Output the [x, y] coordinate of the center of the cell containing the given text.  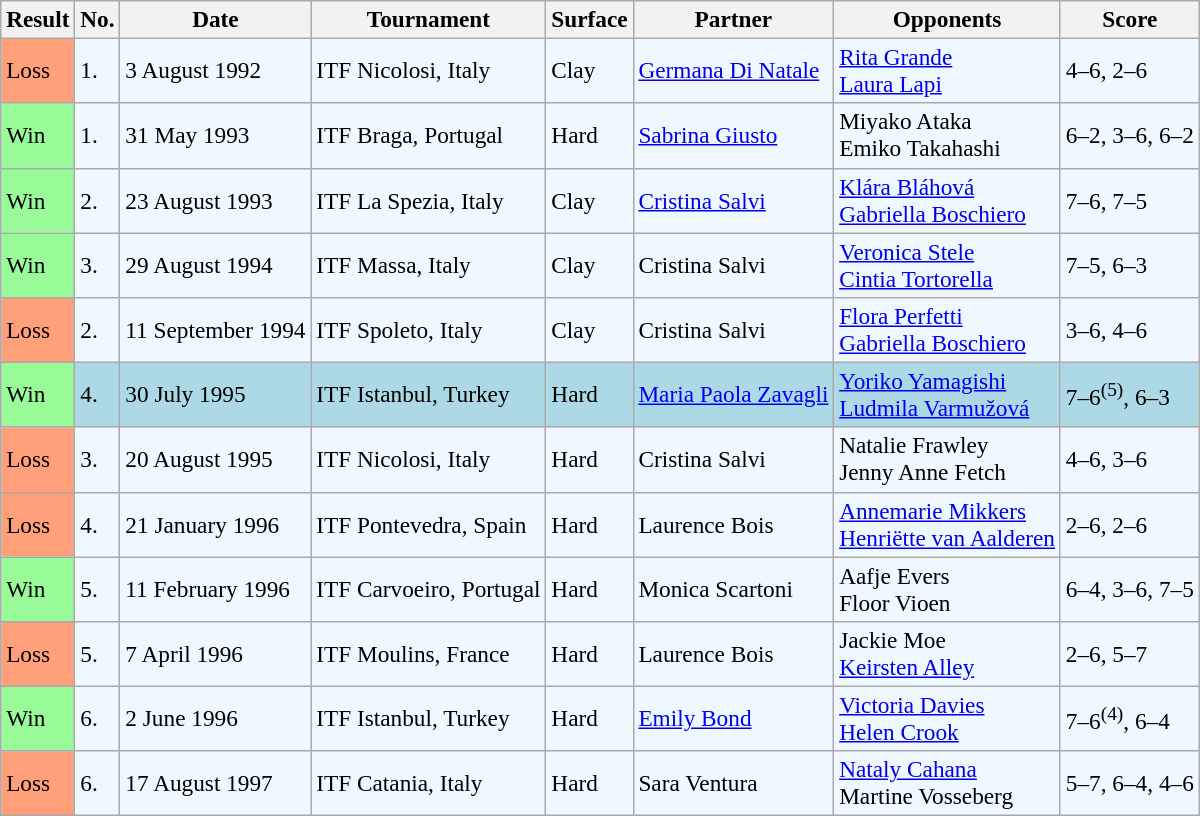
29 August 1994 [216, 264]
No. [98, 19]
Opponents [948, 19]
4–6, 2–6 [1130, 70]
Yoriko Yamagishi Ludmila Varmužová [948, 394]
Miyako Ataka Emiko Takahashi [948, 136]
Veronica Stele Cintia Tortorella [948, 264]
5–7, 6–4, 4–6 [1130, 784]
11 February 1996 [216, 588]
7–6(4), 6–4 [1130, 718]
7–6, 7–5 [1130, 200]
30 July 1995 [216, 394]
6–2, 3–6, 6–2 [1130, 136]
17 August 1997 [216, 784]
Maria Paola Zavagli [734, 394]
23 August 1993 [216, 200]
Nataly Cahana Martine Vosseberg [948, 784]
7 April 1996 [216, 654]
11 September 1994 [216, 330]
7–5, 6–3 [1130, 264]
ITF Braga, Portugal [428, 136]
Result [38, 19]
Germana Di Natale [734, 70]
Klára Bláhová Gabriella Boschiero [948, 200]
6–4, 3–6, 7–5 [1130, 588]
Aafje Evers Floor Vioen [948, 588]
Annemarie Mikkers Henriëtte van Aalderen [948, 524]
ITF Catania, Italy [428, 784]
Flora Perfetti Gabriella Boschiero [948, 330]
ITF La Spezia, Italy [428, 200]
3–6, 4–6 [1130, 330]
4–6, 3–6 [1130, 460]
ITF Carvoeiro, Portugal [428, 588]
Victoria Davies Helen Crook [948, 718]
ITF Massa, Italy [428, 264]
7–6(5), 6–3 [1130, 394]
Jackie Moe Keirsten Alley [948, 654]
ITF Spoleto, Italy [428, 330]
Rita Grande Laura Lapi [948, 70]
2 June 1996 [216, 718]
Emily Bond [734, 718]
ITF Pontevedra, Spain [428, 524]
2–6, 5–7 [1130, 654]
Surface [590, 19]
Sabrina Giusto [734, 136]
Natalie Frawley Jenny Anne Fetch [948, 460]
Date [216, 19]
3 August 1992 [216, 70]
2–6, 2–6 [1130, 524]
21 January 1996 [216, 524]
20 August 1995 [216, 460]
Monica Scartoni [734, 588]
Tournament [428, 19]
Partner [734, 19]
Score [1130, 19]
Sara Ventura [734, 784]
31 May 1993 [216, 136]
ITF Moulins, France [428, 654]
